Capture the cell that displays the provided text and extract its (x, y) central coordinate. 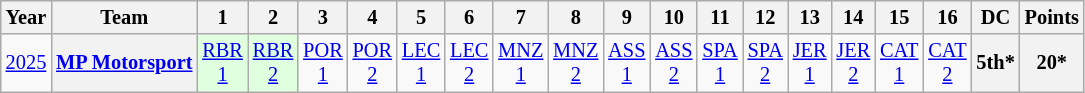
2025 (26, 63)
MP Motorsport (124, 63)
CAT1 (899, 63)
POR2 (372, 63)
6 (469, 17)
Team (124, 17)
4 (372, 17)
MNZ2 (576, 63)
CAT2 (947, 63)
16 (947, 17)
20* (1052, 63)
9 (626, 17)
POR1 (322, 63)
RBR1 (222, 63)
5th* (996, 63)
13 (810, 17)
2 (273, 17)
14 (853, 17)
10 (674, 17)
DC (996, 17)
3 (322, 17)
7 (520, 17)
Points (1052, 17)
8 (576, 17)
LEC2 (469, 63)
SPA2 (766, 63)
5 (421, 17)
LEC1 (421, 63)
SPA1 (720, 63)
JER2 (853, 63)
RBR2 (273, 63)
MNZ1 (520, 63)
1 (222, 17)
15 (899, 17)
Year (26, 17)
ASS2 (674, 63)
11 (720, 17)
JER1 (810, 63)
12 (766, 17)
ASS1 (626, 63)
